Capture the cell that displays the provided text and extract its [X, Y] central coordinate. 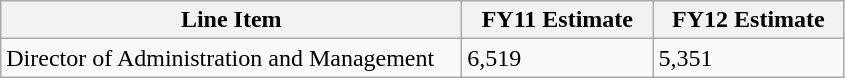
Director of Administration and Management [232, 58]
FY12 Estimate [748, 20]
5,351 [748, 58]
6,519 [558, 58]
Line Item [232, 20]
FY11 Estimate [558, 20]
